Provide the (x, y) coordinate of the cell's center where the given text is located.  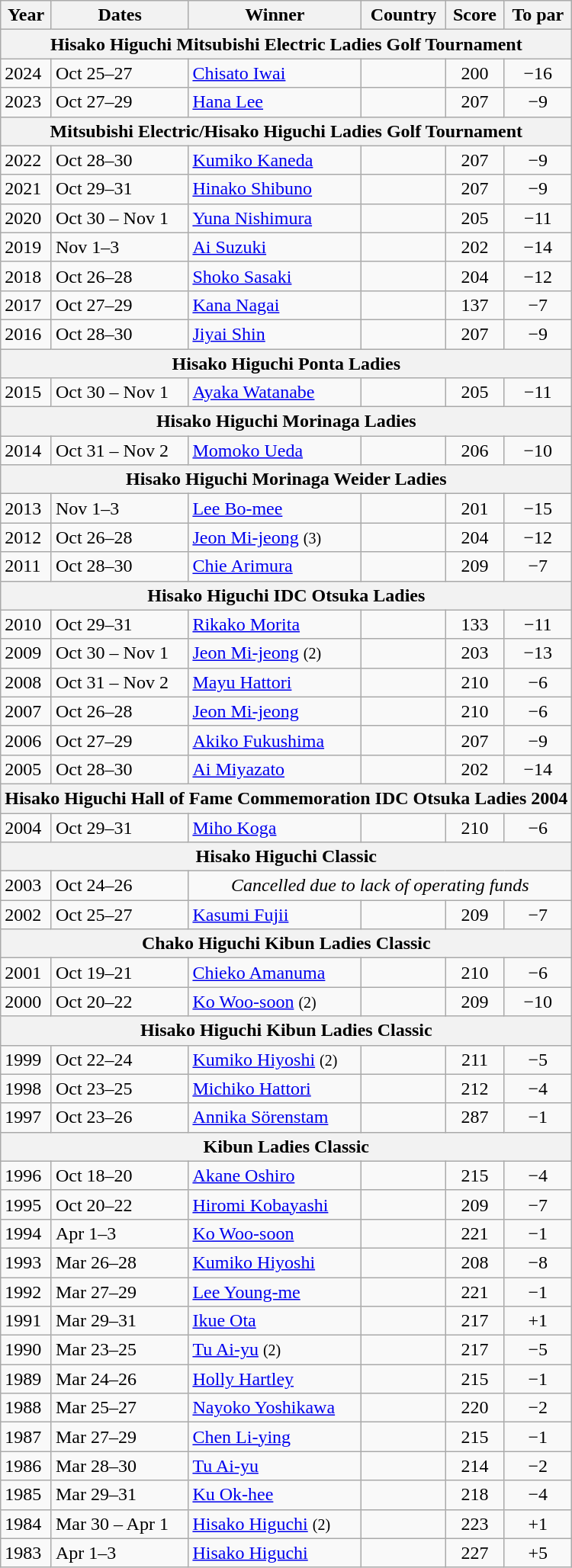
Chieko Amanuma (275, 973)
1985 (26, 1495)
Chako Higuchi Kibun Ladies Classic (287, 944)
Chie Arimura (275, 566)
2019 (26, 247)
223 (474, 1524)
Rikako Morita (275, 624)
Kibun Ladies Classic (287, 1146)
−16 (538, 73)
Mar 26–28 (119, 1262)
Hisako Higuchi Ponta Ladies (287, 364)
Momoko Ueda (275, 451)
2023 (26, 102)
Holly Hartley (275, 1379)
2018 (26, 276)
220 (474, 1408)
Jeon Mi-jeong (3) (275, 537)
Annika Sörenstam (275, 1117)
Kasumi Fujii (275, 915)
Hisako Higuchi IDC Otsuka Ladies (287, 595)
Ikue Ota (275, 1321)
Michiko Hattori (275, 1089)
Hisako Higuchi (2) (275, 1524)
2006 (26, 740)
Oct 23–25 (119, 1089)
−8 (538, 1262)
2015 (26, 393)
Oct 24–26 (119, 886)
Winner (275, 15)
Yuna Nishimura (275, 218)
214 (474, 1466)
Lee Young-me (275, 1292)
Hana Lee (275, 102)
1991 (26, 1321)
Oct 22–24 (119, 1060)
Hisako Higuchi Hall of Fame Commemoration IDC Otsuka Ladies 2004 (287, 798)
227 (474, 1553)
Hisako Higuchi (275, 1553)
Kumiko Kaneda (275, 160)
Miho Koga (275, 827)
Hisako Higuchi Morinaga Weider Ladies (287, 479)
133 (474, 624)
2004 (26, 827)
287 (474, 1117)
Mitsubishi Electric/Hisako Higuchi Ladies Golf Tournament (287, 131)
Hiromi Kobayashi (275, 1204)
2024 (26, 73)
Jeon Mi-jeong (2) (275, 653)
Mar 23–25 (119, 1350)
2000 (26, 1002)
Hisako Higuchi Morinaga Ladies (287, 422)
1987 (26, 1437)
1989 (26, 1379)
+5 (538, 1553)
201 (474, 508)
1986 (26, 1466)
Ai Miyazato (275, 769)
Jiyai Shin (275, 334)
Mar 24–26 (119, 1379)
Oct 19–21 (119, 973)
2009 (26, 653)
1983 (26, 1553)
1992 (26, 1292)
Year (26, 15)
1998 (26, 1089)
Oct 23–26 (119, 1117)
2021 (26, 189)
Mar 28–30 (119, 1466)
1997 (26, 1117)
206 (474, 451)
Akiko Fukushima (275, 740)
200 (474, 73)
Ko Woo-soon (275, 1233)
Oct 18–20 (119, 1175)
Shoko Sasaki (275, 276)
Chen Li-ying (275, 1437)
1999 (26, 1060)
1988 (26, 1408)
2007 (26, 711)
−13 (538, 653)
Ku Ok-hee (275, 1495)
Tu Ai-yu (275, 1466)
2013 (26, 508)
2012 (26, 537)
Tu Ai-yu (2) (275, 1350)
1984 (26, 1524)
2020 (26, 218)
218 (474, 1495)
Nayoko Yoshikawa (275, 1408)
Hisako Higuchi Classic (287, 857)
2008 (26, 682)
Ayaka Watanabe (275, 393)
1995 (26, 1204)
To par (538, 15)
208 (474, 1262)
−15 (538, 508)
2005 (26, 769)
2001 (26, 973)
Dates (119, 15)
2022 (26, 160)
Mayu Hattori (275, 682)
Kumiko Hiyoshi (2) (275, 1060)
211 (474, 1060)
137 (474, 305)
2002 (26, 915)
Mar 30 – Apr 1 (119, 1524)
Ai Suzuki (275, 247)
Kana Nagai (275, 305)
Hinako Shibuno (275, 189)
2017 (26, 305)
203 (474, 653)
Hisako Higuchi Kibun Ladies Classic (287, 1031)
Mar 25–27 (119, 1408)
1990 (26, 1350)
Akane Oshiro (275, 1175)
2011 (26, 566)
Score (474, 15)
Jeon Mi-jeong (275, 711)
Country (403, 15)
2016 (26, 334)
Cancelled due to lack of operating funds (380, 886)
Lee Bo-mee (275, 508)
Kumiko Hiyoshi (275, 1262)
2010 (26, 624)
1996 (26, 1175)
1993 (26, 1262)
2014 (26, 451)
2003 (26, 886)
1994 (26, 1233)
Hisako Higuchi Mitsubishi Electric Ladies Golf Tournament (287, 44)
Chisato Iwai (275, 73)
212 (474, 1089)
Ko Woo-soon (2) (275, 1002)
